Capture the cell that displays the provided text and extract its (x, y) central coordinate. 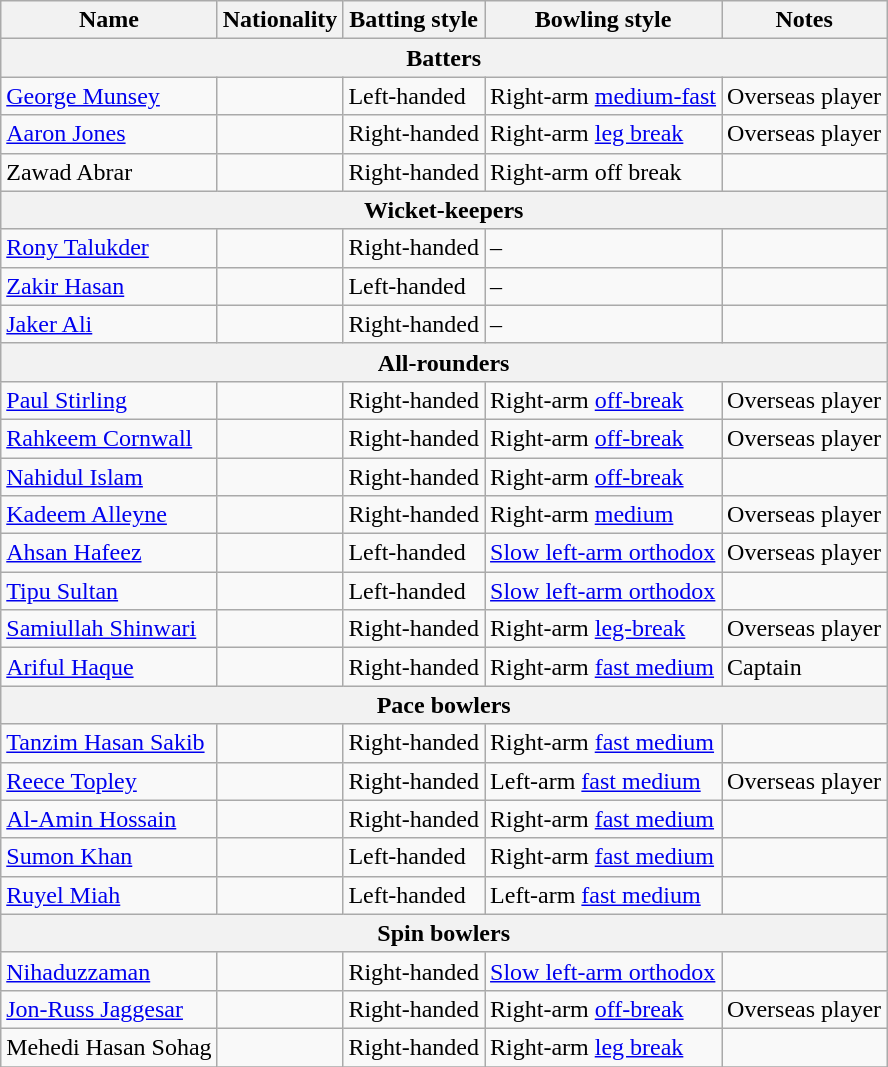
Nahidul Islam (109, 477)
Al-Amin Hossain (109, 819)
Ahsan Hafeez (109, 553)
Batting style (414, 20)
Right-arm leg-break (604, 629)
Name (109, 20)
Jaker Ali (109, 324)
Nihaduzzaman (109, 971)
Rony Talukder (109, 248)
Rahkeem Cornwall (109, 438)
Ruyel Miah (109, 895)
Ariful Haque (109, 667)
Zakir Hasan (109, 286)
Right-arm off break (604, 172)
Reece Topley (109, 781)
Batters (444, 58)
Nationality (280, 20)
Zawad Abrar (109, 172)
Pace bowlers (444, 705)
Tanzim Hasan Sakib (109, 743)
Wicket-keepers (444, 210)
Mehedi Hasan Sohag (109, 1047)
Right-arm medium-fast (604, 96)
Sumon Khan (109, 857)
All-rounders (444, 362)
Notes (804, 20)
Jon-Russ Jaggesar (109, 1009)
George Munsey (109, 96)
Captain (804, 667)
Samiullah Shinwari (109, 629)
Right-arm medium (604, 515)
Aaron Jones (109, 134)
Tipu Sultan (109, 591)
Paul Stirling (109, 400)
Spin bowlers (444, 933)
Kadeem Alleyne (109, 515)
Bowling style (604, 20)
